Capture the cell that displays the provided text and extract its [x, y] central coordinate. 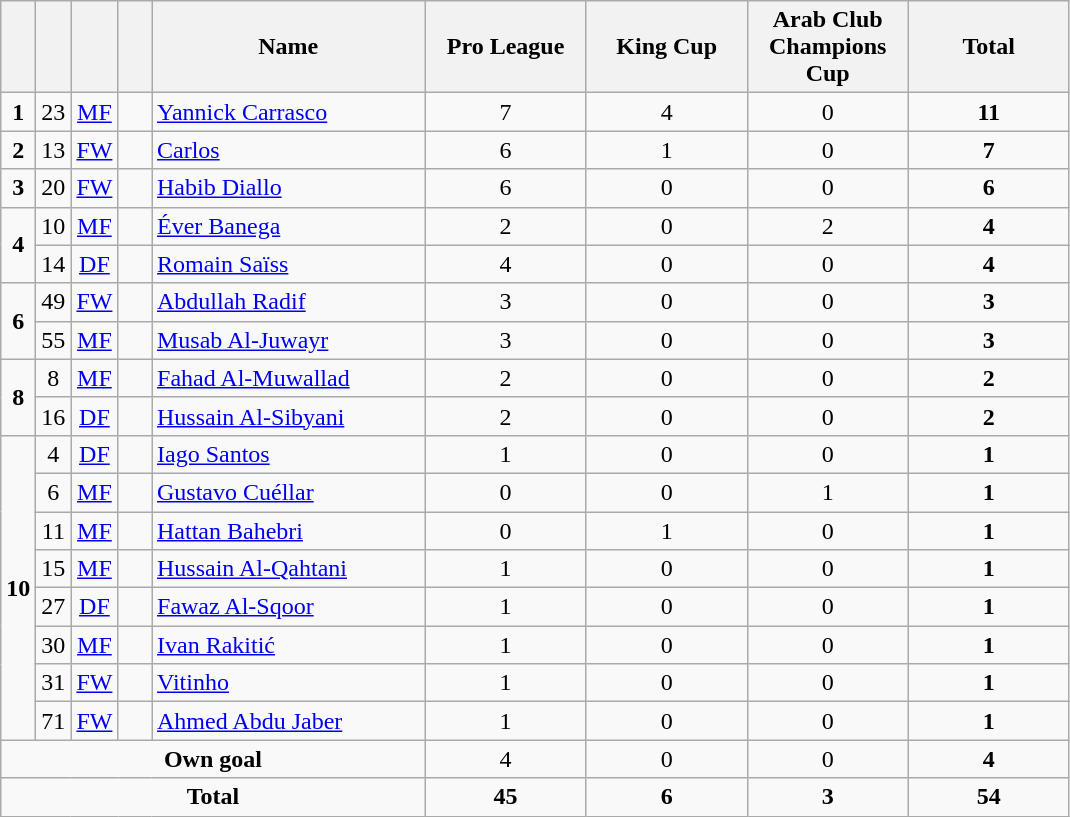
Gustavo Cuéllar [289, 492]
27 [54, 607]
Hattan Bahebri [289, 531]
16 [54, 416]
31 [54, 683]
Hussain Al-Qahtani [289, 569]
Fahad Al-Muwallad [289, 378]
Éver Banega [289, 226]
49 [54, 302]
45 [506, 797]
30 [54, 645]
20 [54, 188]
Iago Santos [289, 454]
15 [54, 569]
Arab Club Champions Cup [828, 47]
71 [54, 721]
55 [54, 340]
54 [988, 797]
Abdullah Radif [289, 302]
Name [289, 47]
Own goal [213, 759]
King Cup [666, 47]
Ahmed Abdu Jaber [289, 721]
Musab Al-Juwayr [289, 340]
Yannick Carrasco [289, 112]
Hussain Al-Sibyani [289, 416]
23 [54, 112]
Romain Saïss [289, 264]
Carlos [289, 150]
Ivan Rakitić [289, 645]
Habib Diallo [289, 188]
Vitinho [289, 683]
Pro League [506, 47]
13 [54, 150]
Fawaz Al-Sqoor [289, 607]
14 [54, 264]
